Output the [x, y] coordinate of the center of the cell containing the given text.  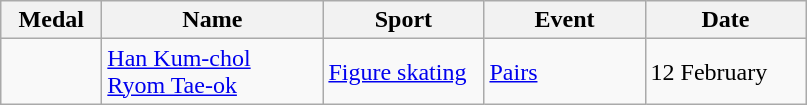
Date [726, 20]
Medal [52, 20]
Pairs [564, 72]
Figure skating [404, 72]
Event [564, 20]
Sport [404, 20]
12 February [726, 72]
Name [212, 20]
Han Kum-cholRyom Tae-ok [212, 72]
